Determine the (X, Y) coordinate at the center of the cell enclosing the given text.  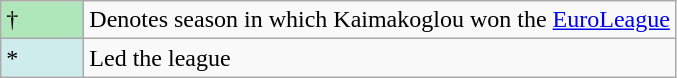
Led the league (380, 58)
Denotes season in which Kaimakoglou won the EuroLeague (380, 20)
* (42, 58)
† (42, 20)
